Output the (x, y) coordinate of the center of the cell containing the given text.  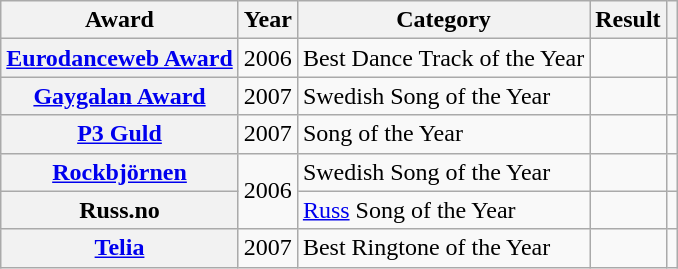
Telia (120, 248)
Gaygalan Award (120, 96)
Eurodanceweb Award (120, 58)
Russ Song of the Year (443, 210)
Category (443, 20)
P3 Guld (120, 134)
Best Ringtone of the Year (443, 248)
Best Dance Track of the Year (443, 58)
Award (120, 20)
Result (628, 20)
Song of the Year (443, 134)
Rockbjörnen (120, 172)
Russ.no (120, 210)
Year (268, 20)
